Return the [X, Y] coordinate for the center point of the cell that contains the specified text.  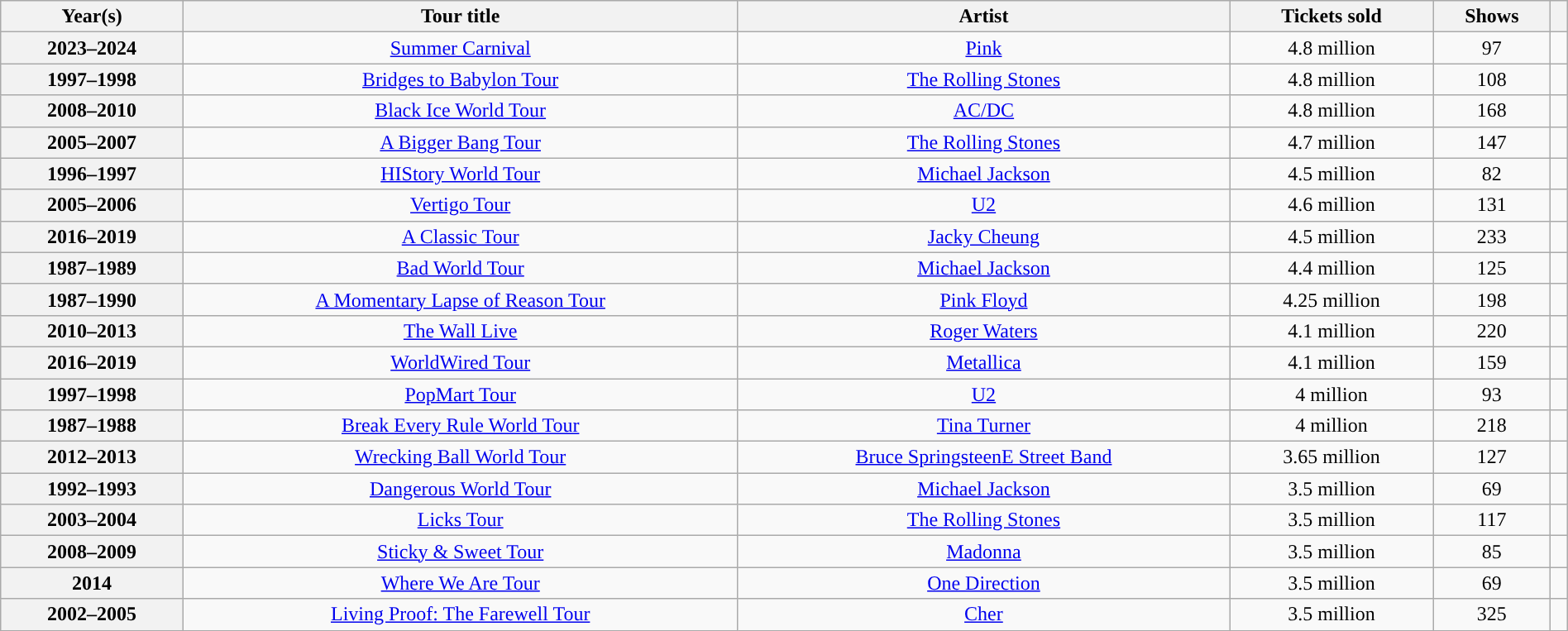
2014 [93, 583]
233 [1492, 237]
Tina Turner [984, 426]
4.4 million [1331, 268]
85 [1492, 552]
2003–2004 [93, 520]
A Bigger Bang Tour [461, 142]
Summer Carnival [461, 48]
Cher [984, 614]
2023–2024 [93, 48]
2012–2013 [93, 457]
2005–2007 [93, 142]
1987–1990 [93, 299]
Metallica [984, 362]
2008–2010 [93, 111]
168 [1492, 111]
1987–1989 [93, 268]
93 [1492, 394]
97 [1492, 48]
A Classic Tour [461, 237]
WorldWired Tour [461, 362]
Madonna [984, 552]
Where We Are Tour [461, 583]
Bruce SpringsteenE Street Band [984, 457]
Break Every Rule World Tour [461, 426]
131 [1492, 205]
2010–2013 [93, 331]
Living Proof: The Farewell Tour [461, 614]
1987–1988 [93, 426]
108 [1492, 79]
1992–1993 [93, 489]
2008–2009 [93, 552]
147 [1492, 142]
1996–1997 [93, 174]
Artist [984, 17]
Jacky Cheung [984, 237]
Wrecking Ball World Tour [461, 457]
One Direction [984, 583]
A Momentary Lapse of Reason Tour [461, 299]
4.6 million [1331, 205]
PopMart Tour [461, 394]
Bridges to Babylon Tour [461, 79]
Pink Floyd [984, 299]
Bad World Tour [461, 268]
3.65 million [1331, 457]
4.25 million [1331, 299]
117 [1492, 520]
Roger Waters [984, 331]
Black Ice World Tour [461, 111]
2002–2005 [93, 614]
2005–2006 [93, 205]
125 [1492, 268]
Shows [1492, 17]
The Wall Live [461, 331]
127 [1492, 457]
Year(s) [93, 17]
Tour title [461, 17]
Licks Tour [461, 520]
Sticky & Sweet Tour [461, 552]
Vertigo Tour [461, 205]
Dangerous World Tour [461, 489]
220 [1492, 331]
HIStory World Tour [461, 174]
198 [1492, 299]
82 [1492, 174]
Pink [984, 48]
325 [1492, 614]
218 [1492, 426]
Tickets sold [1331, 17]
4.7 million [1331, 142]
159 [1492, 362]
AC/DC [984, 111]
